Determine the [x, y] coordinate at the center of the cell enclosing the given text.  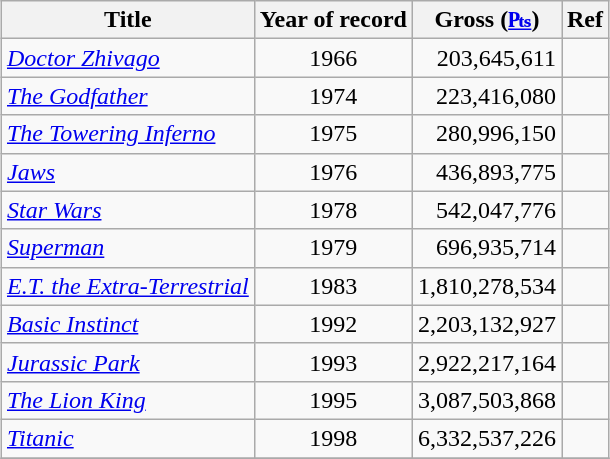
Star Wars [128, 210]
542,047,776 [486, 210]
6,332,537,226 [486, 438]
Ref [586, 20]
1978 [333, 210]
1998 [333, 438]
280,996,150 [486, 134]
2,203,132,927 [486, 324]
Year of record [333, 20]
1992 [333, 324]
1,810,278,534 [486, 286]
1975 [333, 134]
1976 [333, 172]
Gross (₧) [486, 20]
1979 [333, 248]
Jurassic Park [128, 362]
The Towering Inferno [128, 134]
223,416,080 [486, 96]
Title [128, 20]
E.T. the Extra-Terrestrial [128, 286]
3,087,503,868 [486, 400]
696,935,714 [486, 248]
Superman [128, 248]
1993 [333, 362]
1974 [333, 96]
1983 [333, 286]
Titanic [128, 438]
Doctor Zhivago [128, 58]
1995 [333, 400]
The Lion King [128, 400]
The Godfather [128, 96]
203,645,611 [486, 58]
Basic Instinct [128, 324]
1966 [333, 58]
Jaws [128, 172]
2,922,217,164 [486, 362]
436,893,775 [486, 172]
